Provide the [x, y] coordinate of the cell's center where the given text is located.  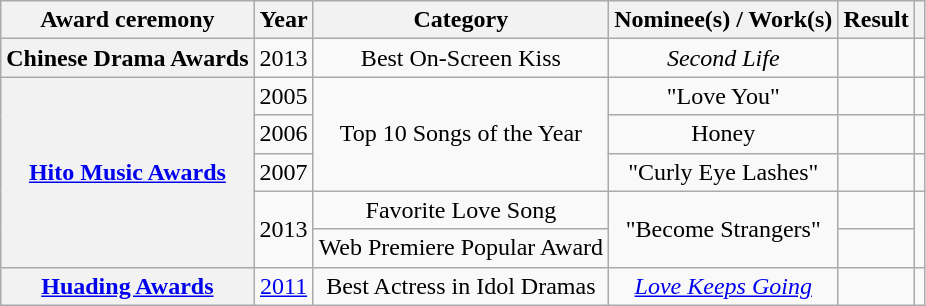
Hito Music Awards [128, 172]
Honey [724, 134]
Second Life [724, 58]
Award ceremony [128, 20]
Category [461, 20]
2006 [284, 134]
Best On-Screen Kiss [461, 58]
2011 [284, 286]
"Love You" [724, 96]
2005 [284, 96]
Top 10 Songs of the Year [461, 134]
"Curly Eye Lashes" [724, 172]
Nominee(s) / Work(s) [724, 20]
Year [284, 20]
2007 [284, 172]
Chinese Drama Awards [128, 58]
Love Keeps Going [724, 286]
Favorite Love Song [461, 210]
Best Actress in Idol Dramas [461, 286]
Web Premiere Popular Award [461, 248]
Result [876, 20]
Huading Awards [128, 286]
"Become Strangers" [724, 229]
